For the text-containing cell, return its midpoint in [X, Y] coordinate format. 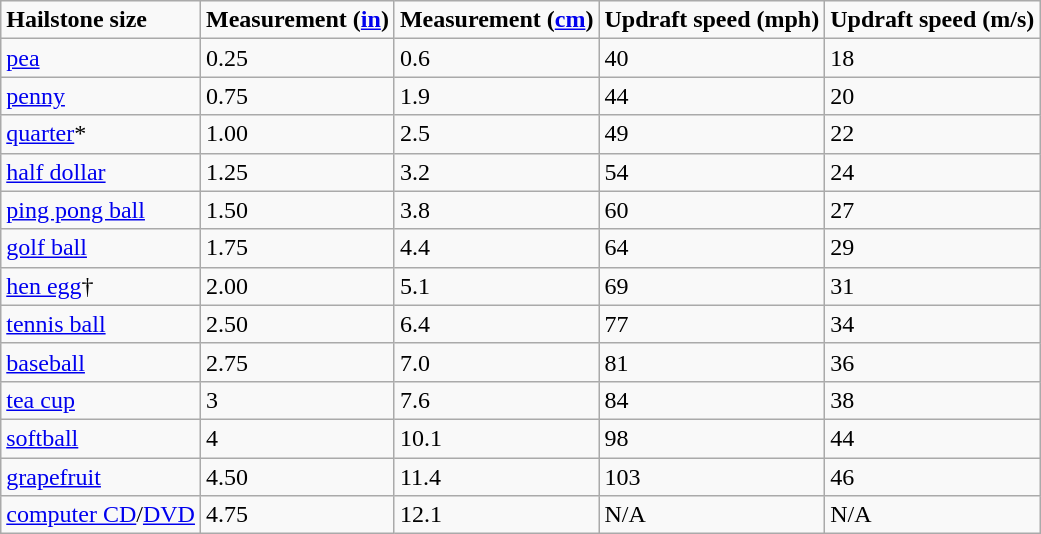
1.75 [297, 248]
1.9 [496, 96]
quarter* [101, 134]
18 [932, 58]
81 [712, 362]
46 [932, 477]
pea [101, 58]
12.1 [496, 515]
38 [932, 400]
34 [932, 324]
baseball [101, 362]
7.6 [496, 400]
29 [932, 248]
31 [932, 286]
Measurement (cm) [496, 20]
4.75 [297, 515]
20 [932, 96]
2.00 [297, 286]
ping pong ball [101, 210]
3 [297, 400]
7.0 [496, 362]
4.4 [496, 248]
Updraft speed (m/s) [932, 20]
10.1 [496, 438]
4.50 [297, 477]
49 [712, 134]
11.4 [496, 477]
3.8 [496, 210]
golf ball [101, 248]
4 [297, 438]
grapefruit [101, 477]
2.50 [297, 324]
98 [712, 438]
Measurement (in) [297, 20]
2.75 [297, 362]
6.4 [496, 324]
1.25 [297, 172]
84 [712, 400]
0.25 [297, 58]
1.00 [297, 134]
24 [932, 172]
half dollar [101, 172]
computer CD/DVD [101, 515]
60 [712, 210]
0.6 [496, 58]
tennis ball [101, 324]
64 [712, 248]
22 [932, 134]
69 [712, 286]
2.5 [496, 134]
Hailstone size [101, 20]
1.50 [297, 210]
tea cup [101, 400]
5.1 [496, 286]
0.75 [297, 96]
77 [712, 324]
36 [932, 362]
hen egg† [101, 286]
penny [101, 96]
softball [101, 438]
103 [712, 477]
40 [712, 58]
3.2 [496, 172]
27 [932, 210]
Updraft speed (mph) [712, 20]
54 [712, 172]
